Search for the cell housing the specified text and yield its (X, Y) center coordinate. 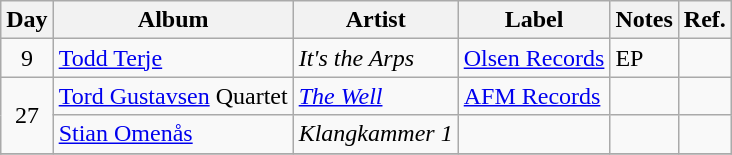
Day (27, 20)
Label (534, 20)
EP (644, 58)
The Well (376, 96)
9 (27, 58)
Olsen Records (534, 58)
Notes (644, 20)
Todd Terje (173, 58)
27 (27, 115)
Ref. (704, 20)
Album (173, 20)
AFM Records (534, 96)
It's the Arps (376, 58)
Stian Omenås (173, 134)
Tord Gustavsen Quartet (173, 96)
Klangkammer 1 (376, 134)
Artist (376, 20)
